For the text-containing cell, return its midpoint in [X, Y] coordinate format. 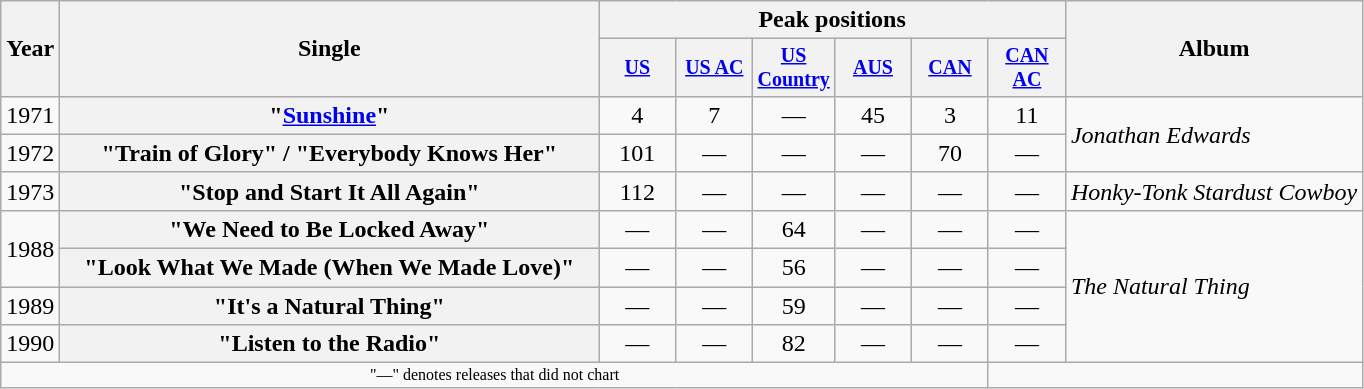
64 [794, 229]
CAN [950, 68]
"—" denotes releases that did not chart [495, 375]
3 [950, 115]
Peak positions [832, 20]
1989 [30, 306]
"It's a Natural Thing" [330, 306]
CAN AC [1026, 68]
1972 [30, 153]
59 [794, 306]
The Natural Thing [1214, 286]
AUS [872, 68]
"Stop and Start It All Again" [330, 191]
1973 [30, 191]
4 [638, 115]
US [638, 68]
11 [1026, 115]
"Listen to the Radio" [330, 344]
45 [872, 115]
82 [794, 344]
"Look What We Made (When We Made Love)" [330, 268]
Album [1214, 49]
Year [30, 49]
101 [638, 153]
US Country [794, 68]
7 [714, 115]
112 [638, 191]
"Sunshine" [330, 115]
70 [950, 153]
Honky-Tonk Stardust Cowboy [1214, 191]
Jonathan Edwards [1214, 134]
1971 [30, 115]
Single [330, 49]
"Train of Glory" / "Everybody Knows Her" [330, 153]
"We Need to Be Locked Away" [330, 229]
56 [794, 268]
1988 [30, 248]
1990 [30, 344]
US AC [714, 68]
